Pinpoint the cell where the given text exists, returning its (x, y) midpoint coordinate. 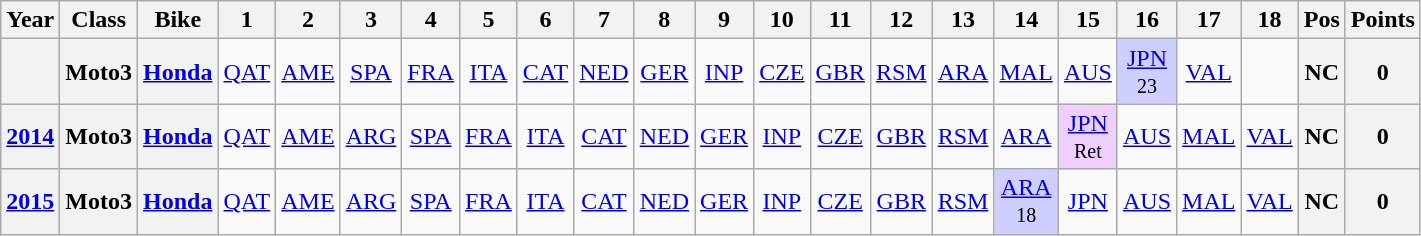
12 (901, 20)
13 (963, 20)
15 (1088, 20)
2015 (30, 202)
3 (371, 20)
16 (1146, 20)
9 (724, 20)
17 (1209, 20)
Class (99, 20)
JPN (1088, 202)
8 (664, 20)
Pos (1322, 20)
JPNRet (1088, 136)
2014 (30, 136)
Year (30, 20)
2 (308, 20)
14 (1026, 20)
Bike (178, 20)
5 (489, 20)
10 (782, 20)
ARA18 (1026, 202)
7 (604, 20)
JPN23 (1146, 72)
11 (840, 20)
Points (1382, 20)
1 (247, 20)
4 (431, 20)
18 (1270, 20)
6 (545, 20)
